Determine the (x, y) coordinate at the center of the cell enclosing the given text.  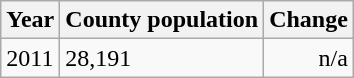
28,191 (162, 58)
County population (162, 20)
Change (309, 20)
Year (30, 20)
2011 (30, 58)
n/a (309, 58)
